Identify which cell holds the provided text, then report its [X, Y] central coordinate. 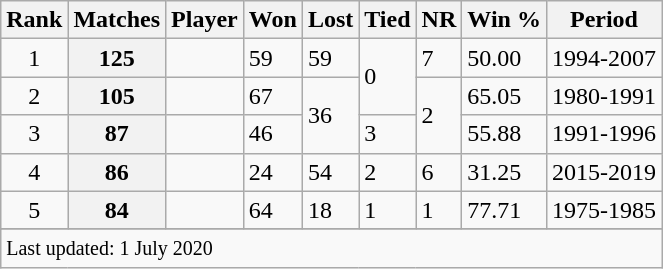
125 [117, 58]
Won [272, 20]
Matches [117, 20]
64 [272, 210]
84 [117, 210]
65.05 [504, 96]
54 [330, 172]
NR [439, 20]
50.00 [504, 58]
31.25 [504, 172]
Period [604, 20]
36 [330, 115]
2015-2019 [604, 172]
5 [34, 210]
Lost [330, 20]
24 [272, 172]
Tied [388, 20]
0 [388, 77]
6 [439, 172]
87 [117, 134]
Player [205, 20]
1994-2007 [604, 58]
55.88 [504, 134]
1991-1996 [604, 134]
67 [272, 96]
18 [330, 210]
4 [34, 172]
Rank [34, 20]
86 [117, 172]
7 [439, 58]
77.71 [504, 210]
46 [272, 134]
1975-1985 [604, 210]
Win % [504, 20]
Last updated: 1 July 2020 [332, 248]
105 [117, 96]
1980-1991 [604, 96]
